Scan for the cell matching the given text and deliver its [x, y] coordinate at center. 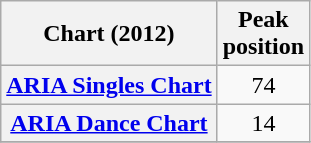
ARIA Singles Chart [109, 85]
14 [263, 123]
74 [263, 85]
Chart (2012) [109, 34]
Peakposition [263, 34]
ARIA Dance Chart [109, 123]
